For the text-containing cell, return its midpoint in [X, Y] coordinate format. 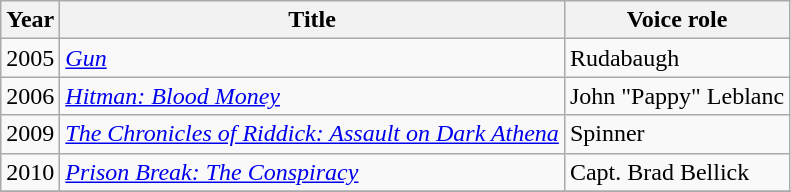
Rudabaugh [676, 58]
2010 [30, 172]
Hitman: Blood Money [312, 96]
Spinner [676, 134]
Prison Break: The Conspiracy [312, 172]
Voice role [676, 20]
Capt. Brad Bellick [676, 172]
2009 [30, 134]
The Chronicles of Riddick: Assault on Dark Athena [312, 134]
2006 [30, 96]
Gun [312, 58]
Year [30, 20]
John "Pappy" Leblanc [676, 96]
2005 [30, 58]
Title [312, 20]
